Extract the [x, y] coordinate from the center of the cell holding the provided text.  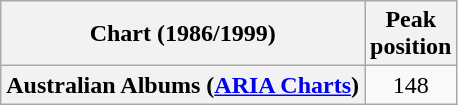
148 [411, 85]
Peakposition [411, 34]
Australian Albums (ARIA Charts) [183, 85]
Chart (1986/1999) [183, 34]
